For the text-containing cell, return its midpoint in (x, y) coordinate format. 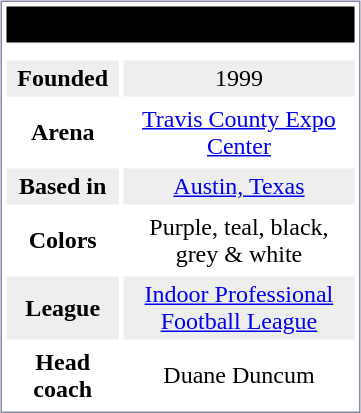
Colors (62, 240)
Austin, Texas (238, 186)
Indoor Professional Football League (238, 308)
Duane Duncum (238, 376)
Texas Terminators (180, 24)
1999 (238, 78)
Founded (62, 78)
Based in (62, 186)
Arena (62, 132)
League (62, 308)
Purple, teal, black, grey & white (238, 240)
Travis County Expo Center (238, 132)
Head coach (62, 376)
